Identify which cell holds the provided text, then report its (x, y) central coordinate. 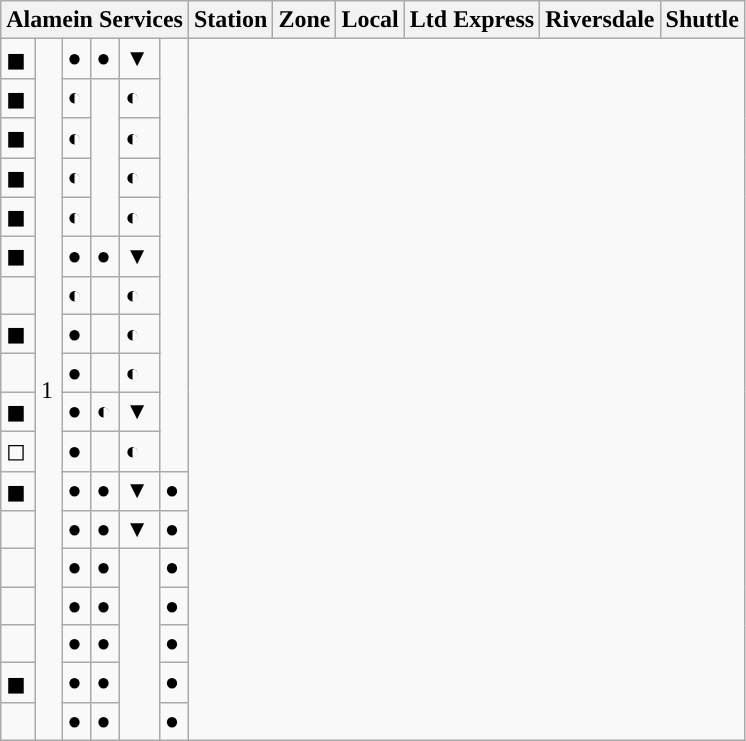
Station (230, 20)
Shuttle (702, 20)
◻ (18, 451)
Ltd Express (472, 20)
Local (370, 20)
Riversdale (600, 20)
Zone (304, 20)
1 (48, 390)
Alamein Services (95, 20)
